Extract the [X, Y] coordinate from the center of the cell holding the provided text.  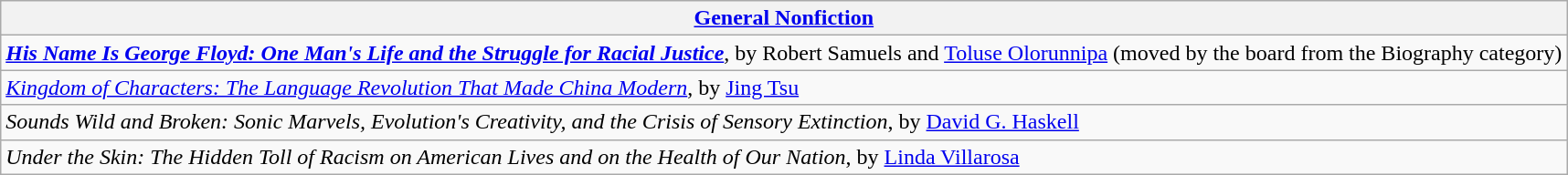
Under the Skin: The Hidden Toll of Racism on American Lives and on the Health of Our Nation, by Linda Villarosa [784, 157]
Sounds Wild and Broken: Sonic Marvels, Evolution's Creativity, and the Crisis of Sensory Extinction, by David G. Haskell [784, 122]
Kingdom of Characters: The Language Revolution That Made China Modern, by Jing Tsu [784, 87]
General Nonfiction [784, 18]
